Determine the [X, Y] coordinate at the center of the cell enclosing the given text.  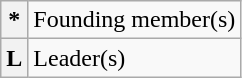
Founding member(s) [134, 20]
Leader(s) [134, 58]
* [14, 20]
L [14, 58]
